Output the [x, y] coordinate of the center of the cell containing the given text.  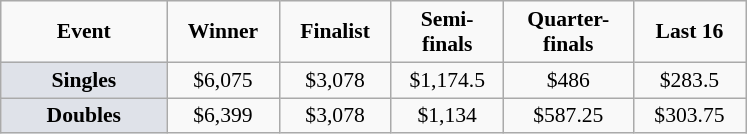
Doubles [84, 116]
$283.5 [689, 80]
$1,174.5 [447, 80]
$587.25 [568, 116]
Semi-finals [447, 32]
$1,134 [447, 116]
$303.75 [689, 116]
Finalist [335, 32]
Winner [223, 32]
Quarter-finals [568, 32]
$6,075 [223, 80]
Last 16 [689, 32]
Event [84, 32]
Singles [84, 80]
$6,399 [223, 116]
$486 [568, 80]
